From the cell containing the given text, extract its center point as [X, Y] coordinate. 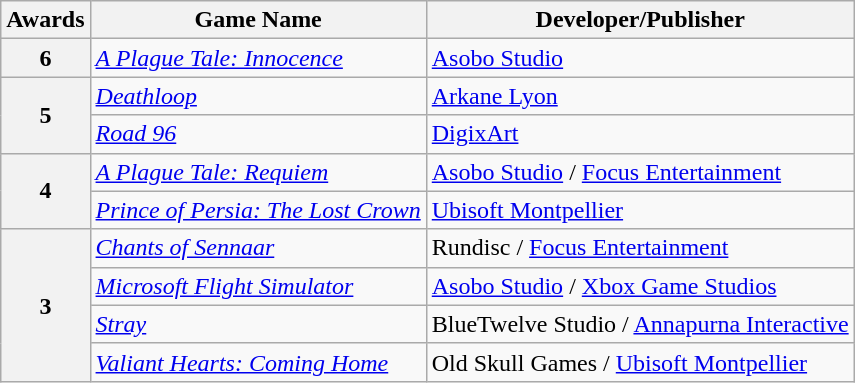
Rundisc / Focus Entertainment [640, 248]
A Plague Tale: Requiem [258, 172]
3 [46, 305]
Ubisoft Montpellier [640, 210]
4 [46, 191]
DigixArt [640, 134]
Stray [258, 324]
A Plague Tale: Innocence [258, 58]
Prince of Persia: The Lost Crown [258, 210]
5 [46, 115]
Microsoft Flight Simulator [258, 286]
Old Skull Games / Ubisoft Montpellier [640, 362]
6 [46, 58]
Road 96 [258, 134]
Deathloop [258, 96]
Valiant Hearts: Coming Home [258, 362]
Game Name [258, 20]
Awards [46, 20]
Arkane Lyon [640, 96]
Developer/Publisher [640, 20]
BlueTwelve Studio / Annapurna Interactive [640, 324]
Chants of Sennaar [258, 248]
Asobo Studio [640, 58]
Asobo Studio / Focus Entertainment [640, 172]
Asobo Studio / Xbox Game Studios [640, 286]
